Detect which cell encompasses the target text, then output its (x, y) center coordinate. 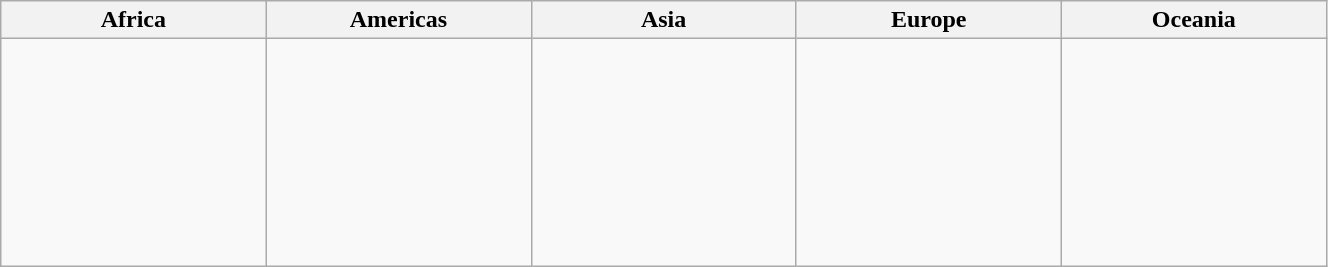
Oceania (1194, 20)
Africa (134, 20)
Asia (664, 20)
Europe (928, 20)
Americas (398, 20)
